Detect which cell encompasses the target text, then output its (X, Y) center coordinate. 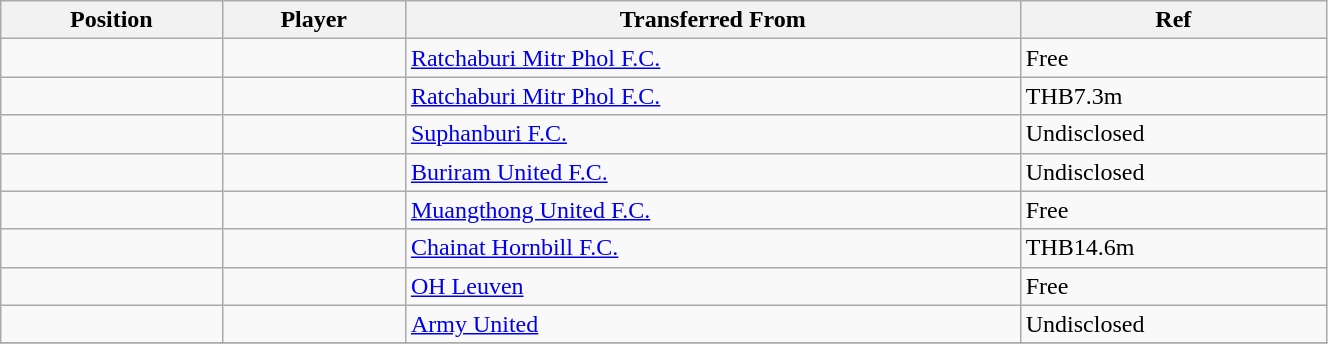
OH Leuven (712, 286)
Position (112, 20)
THB7.3m (1173, 96)
Player (314, 20)
Army United (712, 324)
THB14.6m (1173, 248)
Chainat Hornbill F.C. (712, 248)
Suphanburi F.C. (712, 134)
Ref (1173, 20)
Muangthong United F.C. (712, 210)
Buriram United F.C. (712, 172)
Transferred From (712, 20)
